Return the (x, y) coordinate for the center point of the cell that contains the specified text.  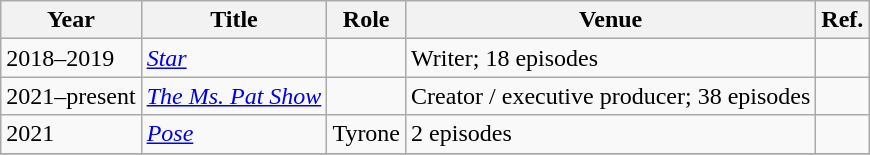
Year (71, 20)
Writer; 18 episodes (611, 58)
Tyrone (366, 134)
Creator / executive producer; 38 episodes (611, 96)
2018–2019 (71, 58)
The Ms. Pat Show (234, 96)
Venue (611, 20)
2021–present (71, 96)
Star (234, 58)
Role (366, 20)
Ref. (842, 20)
Title (234, 20)
2 episodes (611, 134)
2021 (71, 134)
Pose (234, 134)
